Locate the cell with the specified text and output its [X, Y] center coordinate. 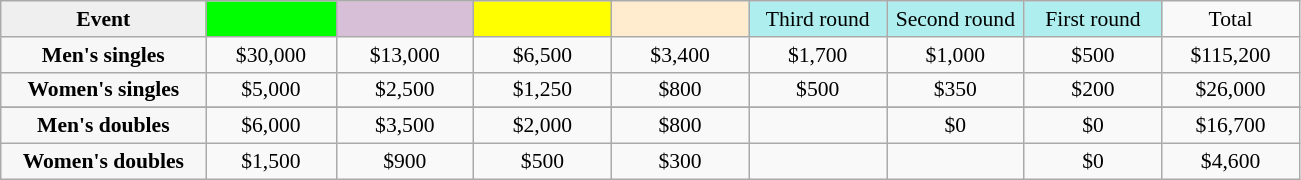
First round [1093, 19]
$300 [680, 162]
Third round [818, 19]
Total [1231, 19]
$900 [405, 162]
$1,500 [271, 162]
Women's singles [104, 90]
Men's singles [104, 55]
$350 [955, 90]
Second round [955, 19]
$200 [1093, 90]
$30,000 [271, 55]
$26,000 [1231, 90]
$6,500 [543, 55]
Event [104, 19]
$115,200 [1231, 55]
$2,000 [543, 126]
$1,700 [818, 55]
$1,250 [543, 90]
Women's doubles [104, 162]
$1,000 [955, 55]
$6,000 [271, 126]
Men's doubles [104, 126]
$3,400 [680, 55]
$13,000 [405, 55]
$2,500 [405, 90]
$5,000 [271, 90]
$4,600 [1231, 162]
$16,700 [1231, 126]
$3,500 [405, 126]
